Provide the [X, Y] coordinate of the cell's center where the given text is located.  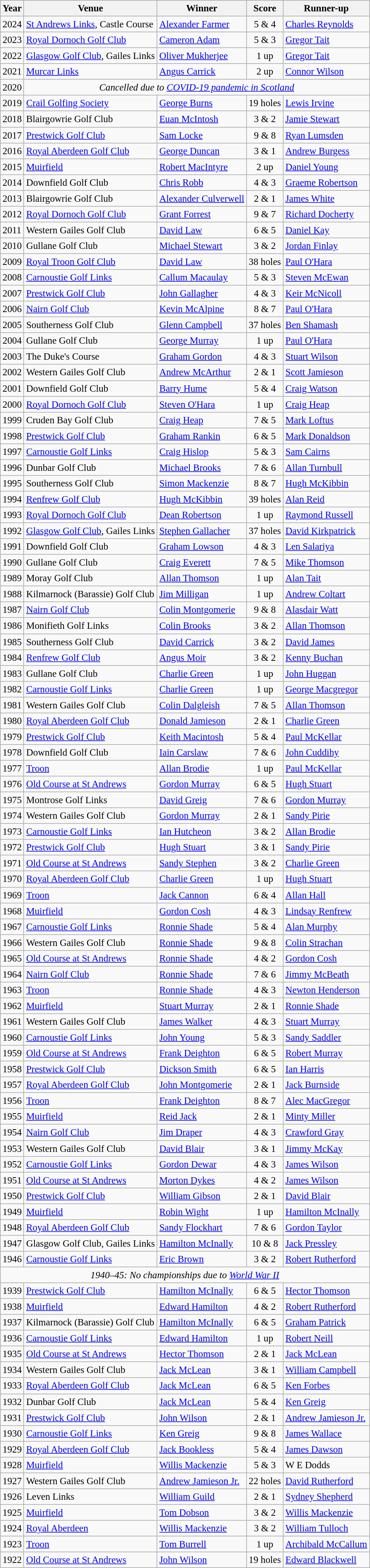
2011 [12, 230]
2008 [12, 278]
1989 [12, 578]
Tom Dobson [202, 1512]
1922 [12, 1560]
Allan Hall [327, 895]
1962 [12, 1006]
St Andrews Links, Castle Course [91, 24]
Michael Stewart [202, 246]
1952 [12, 1164]
1924 [12, 1528]
William Campbell [327, 1370]
2014 [12, 182]
1960 [12, 1038]
James Dawson [327, 1449]
Alexander Culverwell [202, 198]
Colin Strachan [327, 943]
Simon Mackenzie [202, 483]
Daniel Kay [327, 230]
1991 [12, 547]
1990 [12, 563]
1970 [12, 879]
Scott Jamieson [327, 373]
Alexander Farmer [202, 24]
1939 [12, 1291]
38 holes [265, 262]
Colin Montgomerie [202, 610]
Venue [91, 8]
6 & 4 [265, 895]
Donald Jamieson [202, 721]
Keith Macintosh [202, 737]
Ian Harris [327, 1069]
John Montgomerie [202, 1085]
22 holes [265, 1481]
1973 [12, 832]
Cruden Bay Golf Club [91, 420]
Colin Brooks [202, 626]
1965 [12, 959]
Robin Wight [202, 1212]
1950 [12, 1196]
1926 [12, 1497]
Callum Macaulay [202, 278]
1931 [12, 1418]
Newton Henderson [327, 990]
David Rutherford [327, 1481]
David Kirkpatrick [327, 531]
2010 [12, 246]
W E Dodds [327, 1465]
2012 [12, 214]
Connor Wilson [327, 72]
2009 [12, 262]
1986 [12, 626]
Ryan Lumsden [327, 135]
John Cuddihy [327, 753]
George Macgregor [327, 689]
Steven McEwan [327, 278]
1999 [12, 420]
1951 [12, 1180]
2000 [12, 404]
1969 [12, 895]
Eric Brown [202, 1259]
Sandy Flockhart [202, 1228]
1946 [12, 1259]
Tom Burrell [202, 1544]
1927 [12, 1481]
10 & 8 [265, 1243]
1979 [12, 737]
Glenn Campbell [202, 325]
The Duke's Course [91, 357]
1985 [12, 642]
Graham Lowson [202, 547]
Runner-up [327, 8]
David Greig [202, 800]
George Burns [202, 103]
1972 [12, 847]
2018 [12, 119]
Angus Carrick [202, 72]
1949 [12, 1212]
1932 [12, 1402]
William Guild [202, 1497]
Allan Turnbull [327, 467]
Alan Tait [327, 578]
Ian Hutcheon [202, 832]
Stephen Gallacher [202, 531]
Robert Neill [327, 1338]
Jim Draper [202, 1133]
George Murray [202, 341]
1976 [12, 784]
Year [12, 8]
Craig Watson [327, 388]
1955 [12, 1117]
1966 [12, 943]
1959 [12, 1053]
1936 [12, 1338]
1964 [12, 974]
Grant Forrest [202, 214]
Crail Golfing Society [91, 103]
1974 [12, 816]
Sydney Shepherd [327, 1497]
Kenny Buchan [327, 657]
Reid Jack [202, 1117]
Lewis Irvine [327, 103]
Gordon Taylor [327, 1228]
Archibald McCallum [327, 1544]
Graham Patrick [327, 1322]
Euan McIntosh [202, 119]
1935 [12, 1354]
1988 [12, 594]
Mark Loftus [327, 420]
Oliver Mukherjee [202, 56]
2002 [12, 373]
Gordon Dewar [202, 1164]
1938 [12, 1307]
Montrose Golf Links [91, 800]
1929 [12, 1449]
Crawford Gray [327, 1133]
John Gallagher [202, 294]
Jack Pressley [327, 1243]
1953 [12, 1149]
Murcar Links [91, 72]
Dickson Smith [202, 1069]
Keir McNicoll [327, 294]
David Carrick [202, 642]
Cameron Adam [202, 40]
Cancelled due to COVID-19 pandemic in Scotland [197, 88]
1977 [12, 768]
Kevin McAlpine [202, 309]
Andrew McArthur [202, 373]
George Duncan [202, 151]
Angus Moir [202, 657]
1980 [12, 721]
1996 [12, 467]
Chris Robb [202, 182]
2024 [12, 24]
1947 [12, 1243]
Len Salariya [327, 547]
1975 [12, 800]
Winner [202, 8]
Michael Brooks [202, 467]
2006 [12, 309]
1957 [12, 1085]
Graeme Robertson [327, 182]
Dean Robertson [202, 515]
2023 [12, 40]
1978 [12, 753]
Iain Carslaw [202, 753]
1934 [12, 1370]
Raymond Russell [327, 515]
2016 [12, 151]
2007 [12, 294]
1968 [12, 911]
Sam Locke [202, 135]
1995 [12, 483]
2015 [12, 167]
James White [327, 198]
2022 [12, 56]
1963 [12, 990]
2021 [12, 72]
1967 [12, 927]
39 holes [265, 499]
1993 [12, 515]
Daniel Young [327, 167]
James Wallace [327, 1433]
2004 [12, 341]
1923 [12, 1544]
John Huggan [327, 673]
Barry Hume [202, 388]
1954 [12, 1133]
David James [327, 642]
Jack Burnside [327, 1085]
1984 [12, 657]
Jimmy McKay [327, 1149]
Sam Cairns [327, 452]
Moray Golf Club [91, 578]
Royal Aberdeen [91, 1528]
Jim Milligan [202, 594]
1994 [12, 499]
Minty Miller [327, 1117]
1933 [12, 1386]
Graham Gordon [202, 357]
2019 [12, 103]
Richard Docherty [327, 214]
Robert MacIntyre [202, 167]
Jack Cannon [202, 895]
Craig Hislop [202, 452]
Ben Shamash [327, 325]
Morton Dykes [202, 1180]
1987 [12, 610]
Score [265, 8]
Alec MacGregor [327, 1101]
Alan Murphy [327, 927]
1983 [12, 673]
Mark Donaldson [327, 436]
Edward Blackwell [327, 1560]
1928 [12, 1465]
1925 [12, 1512]
1940–45: No championships due to World War II [185, 1275]
Charles Reynolds [327, 24]
Graham Rankin [202, 436]
James Walker [202, 1022]
Ken Forbes [327, 1386]
Craig Everett [202, 563]
William Gibson [202, 1196]
Mike Thomson [327, 563]
Sandy Stephen [202, 863]
1937 [12, 1322]
Andrew Coltart [327, 594]
William Tulloch [327, 1528]
1992 [12, 531]
2005 [12, 325]
2013 [12, 198]
Jamie Stewart [327, 119]
2001 [12, 388]
Monifieth Golf Links [91, 626]
1981 [12, 705]
1961 [12, 1022]
Andrew Burgess [327, 151]
Royal Troon Golf Club [91, 262]
Jack Bookless [202, 1449]
Sandy Saddler [327, 1038]
1956 [12, 1101]
2003 [12, 357]
1958 [12, 1069]
Alasdair Watt [327, 610]
1982 [12, 689]
1948 [12, 1228]
1971 [12, 863]
2017 [12, 135]
Colin Dalgleish [202, 705]
2020 [12, 88]
1930 [12, 1433]
1997 [12, 452]
Jimmy McBeath [327, 974]
Jordan Finlay [327, 246]
Robert Murray [327, 1053]
Steven O'Hara [202, 404]
Stuart Wilson [327, 357]
John Young [202, 1038]
9 & 7 [265, 214]
Leven Links [91, 1497]
1998 [12, 436]
Alan Reid [327, 499]
Lindsay Renfrew [327, 911]
